Determine the (X, Y) coordinate at the center of the cell enclosing the given text.  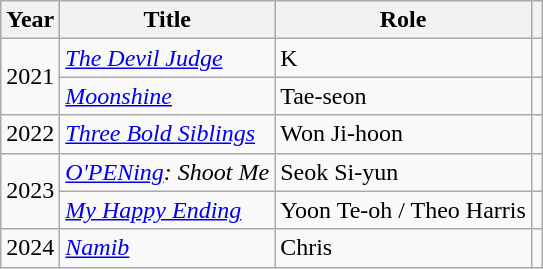
The Devil Judge (168, 58)
Moonshine (168, 96)
2023 (30, 191)
Chris (404, 248)
2022 (30, 134)
K (404, 58)
O'PENing: Shoot Me (168, 172)
Won Ji-hoon (404, 134)
Tae-seon (404, 96)
Namib (168, 248)
Year (30, 20)
Role (404, 20)
Title (168, 20)
2024 (30, 248)
My Happy Ending (168, 210)
Yoon Te-oh / Theo Harris (404, 210)
Three Bold Siblings (168, 134)
Seok Si-yun (404, 172)
2021 (30, 77)
